From the cell containing the given text, extract its center point as [X, Y] coordinate. 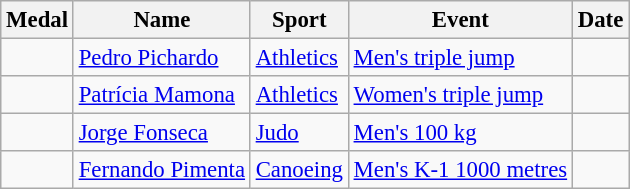
Event [460, 20]
Men's K-1 1000 metres [460, 170]
Date [600, 20]
Judo [299, 133]
Men's 100 kg [460, 133]
Patrícia Mamona [162, 95]
Canoeing [299, 170]
Fernando Pimenta [162, 170]
Pedro Pichardo [162, 58]
Men's triple jump [460, 58]
Name [162, 20]
Jorge Fonseca [162, 133]
Medal [38, 20]
Sport [299, 20]
Women's triple jump [460, 95]
